Find where the given text appears and provide that cell's center as [x, y] coordinate. 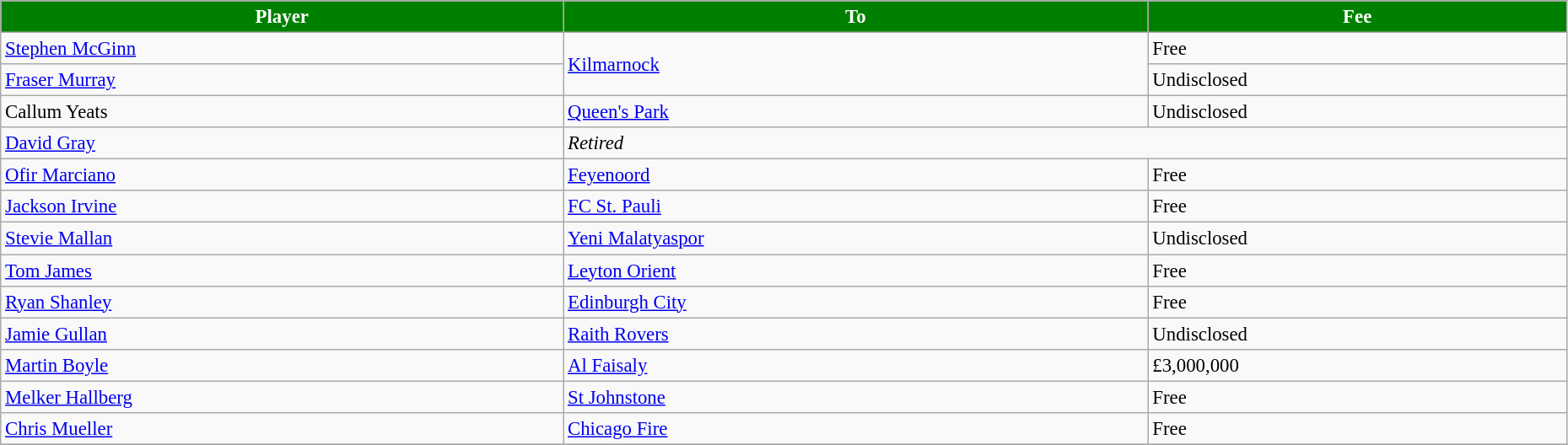
Kilmarnock [855, 64]
Tom James [282, 271]
Chicago Fire [855, 429]
Yeni Malatyaspor [855, 239]
Jackson Irvine [282, 206]
Martin Boyle [282, 365]
Player [282, 17]
Fraser Murray [282, 80]
To [855, 17]
£3,000,000 [1357, 365]
Stevie Mallan [282, 239]
Chris Mueller [282, 429]
Jamie Gullan [282, 334]
Edinburgh City [855, 302]
St Johnstone [855, 397]
FC St. Pauli [855, 206]
Al Faisaly [855, 365]
Ofir Marciano [282, 175]
Fee [1357, 17]
Leyton Orient [855, 271]
Melker Hallberg [282, 397]
Raith Rovers [855, 334]
Queen's Park [855, 112]
David Gray [282, 143]
Stephen McGinn [282, 49]
Callum Yeats [282, 112]
Feyenoord [855, 175]
Retired [1065, 143]
Ryan Shanley [282, 302]
